Locate the cell with the specified text and output its [x, y] center coordinate. 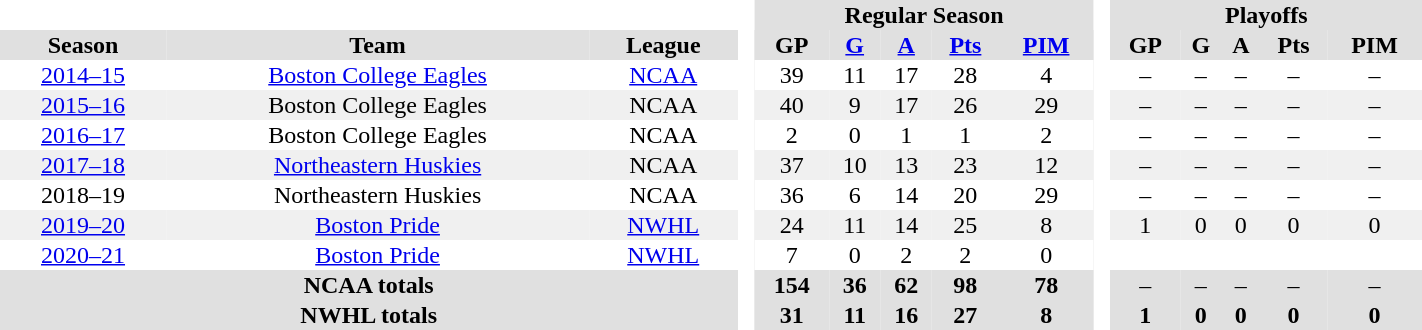
NWHL totals [368, 315]
13 [906, 165]
9 [855, 105]
2015–16 [83, 105]
40 [792, 105]
27 [966, 315]
37 [792, 165]
31 [792, 315]
16 [906, 315]
2019–20 [83, 225]
2018–19 [83, 195]
6 [855, 195]
78 [1046, 285]
25 [966, 225]
26 [966, 105]
Season [83, 45]
4 [1046, 75]
20 [966, 195]
2017–18 [83, 165]
2020–21 [83, 255]
NCAA totals [368, 285]
Regular Season [924, 15]
Playoffs [1266, 15]
12 [1046, 165]
2016–17 [83, 135]
7 [792, 255]
24 [792, 225]
10 [855, 165]
League [663, 45]
23 [966, 165]
39 [792, 75]
98 [966, 285]
62 [906, 285]
Team [378, 45]
2014–15 [83, 75]
154 [792, 285]
28 [966, 75]
